Return [x, y] of the center of cell containing provided text 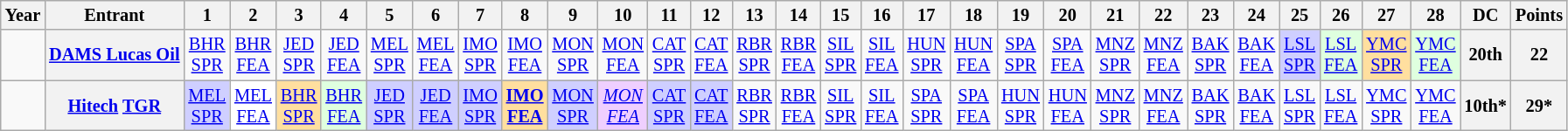
3 [299, 15]
Year [23, 15]
5 [390, 15]
16 [882, 15]
8 [525, 15]
28 [1435, 15]
19 [1021, 15]
29* [1539, 106]
Entrant [114, 15]
9 [572, 15]
20th [1486, 55]
23 [1210, 15]
2 [254, 15]
13 [754, 15]
24 [1256, 15]
DC [1486, 15]
DAMS Lucas Oil [114, 55]
17 [926, 15]
20 [1068, 15]
6 [436, 15]
10 [623, 15]
15 [840, 15]
26 [1341, 15]
11 [669, 15]
7 [479, 15]
12 [711, 15]
25 [1300, 15]
Hitech TGR [114, 106]
21 [1116, 15]
4 [344, 15]
10th* [1486, 106]
1 [206, 15]
14 [798, 15]
Points [1539, 15]
27 [1386, 15]
18 [973, 15]
